Locate the cell with the specified text and output its (X, Y) center coordinate. 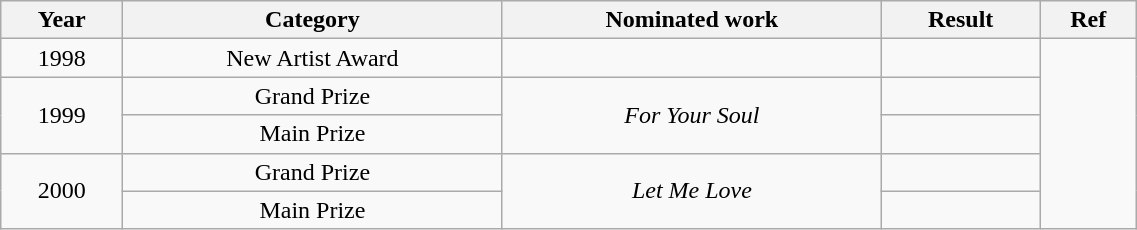
Category (312, 20)
1999 (62, 115)
Nominated work (692, 20)
2000 (62, 191)
New Artist Award (312, 58)
For Your Soul (692, 115)
Ref (1088, 20)
1998 (62, 58)
Year (62, 20)
Let Me Love (692, 191)
Result (961, 20)
